Find where the given text appears and provide that cell's center as (X, Y) coordinate. 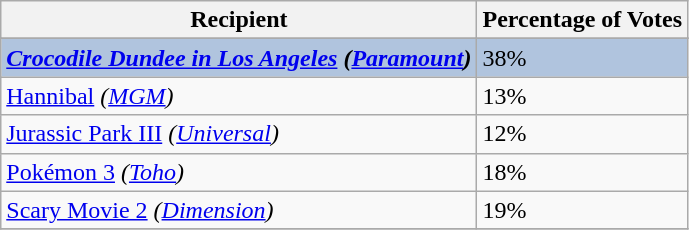
Recipient (239, 20)
18% (582, 172)
Percentage of Votes (582, 20)
38% (582, 58)
Jurassic Park III (Universal) (239, 134)
Crocodile Dundee in Los Angeles (Paramount) (239, 58)
13% (582, 96)
12% (582, 134)
Hannibal (MGM) (239, 96)
19% (582, 210)
Scary Movie 2 (Dimension) (239, 210)
Pokémon 3 (Toho) (239, 172)
